Extract the [X, Y] coordinate from the center of the cell holding the provided text.  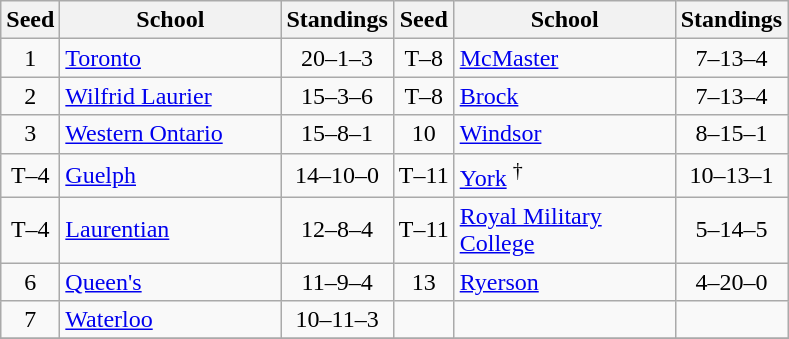
Guelph [170, 176]
15–3–6 [337, 96]
York † [564, 176]
6 [30, 282]
Royal Military College [564, 230]
1 [30, 58]
11–9–4 [337, 282]
10 [424, 134]
4–20–0 [731, 282]
20–1–3 [337, 58]
Queen's [170, 282]
Laurentian [170, 230]
Toronto [170, 58]
7 [30, 320]
Ryerson [564, 282]
14–10–0 [337, 176]
15–8–1 [337, 134]
13 [424, 282]
10–11–3 [337, 320]
Windsor [564, 134]
12–8–4 [337, 230]
Wilfrid Laurier [170, 96]
3 [30, 134]
10–13–1 [731, 176]
2 [30, 96]
McMaster [564, 58]
Western Ontario [170, 134]
Brock [564, 96]
Waterloo [170, 320]
5–14–5 [731, 230]
8–15–1 [731, 134]
